Locate the cell with the specified text and output its [x, y] center coordinate. 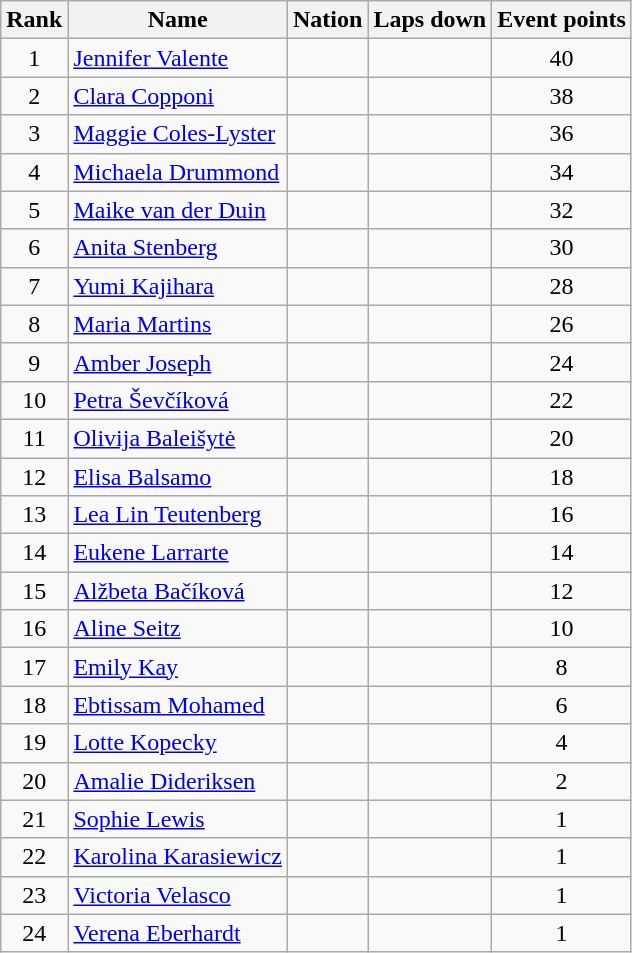
9 [34, 362]
17 [34, 667]
Amalie Dideriksen [178, 781]
Emily Kay [178, 667]
Nation [327, 20]
Ebtissam Mohamed [178, 705]
Victoria Velasco [178, 895]
Eukene Larrarte [178, 553]
Maria Martins [178, 324]
Yumi Kajihara [178, 286]
Jennifer Valente [178, 58]
11 [34, 438]
Laps down [430, 20]
7 [34, 286]
Petra Ševčíková [178, 400]
Name [178, 20]
Karolina Karasiewicz [178, 857]
15 [34, 591]
19 [34, 743]
Alžbeta Bačíková [178, 591]
Olivija Baleišytė [178, 438]
30 [562, 248]
5 [34, 210]
36 [562, 134]
13 [34, 515]
Maike van der Duin [178, 210]
Sophie Lewis [178, 819]
40 [562, 58]
23 [34, 895]
Verena Eberhardt [178, 933]
3 [34, 134]
38 [562, 96]
Lea Lin Teutenberg [178, 515]
Event points [562, 20]
34 [562, 172]
Amber Joseph [178, 362]
26 [562, 324]
Rank [34, 20]
Lotte Kopecky [178, 743]
Aline Seitz [178, 629]
Maggie Coles-Lyster [178, 134]
Anita Stenberg [178, 248]
Michaela Drummond [178, 172]
Elisa Balsamo [178, 477]
Clara Copponi [178, 96]
28 [562, 286]
21 [34, 819]
32 [562, 210]
